Search for the cell housing the specified text and yield its [x, y] center coordinate. 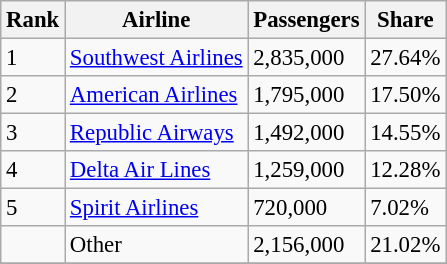
Southwest Airlines [156, 58]
12.28% [406, 170]
Rank [33, 20]
2,156,000 [306, 245]
1,492,000 [306, 133]
Spirit Airlines [156, 208]
14.55% [406, 133]
21.02% [406, 245]
1 [33, 58]
7.02% [406, 208]
1,795,000 [306, 95]
27.64% [406, 58]
Share [406, 20]
3 [33, 133]
American Airlines [156, 95]
1,259,000 [306, 170]
2,835,000 [306, 58]
720,000 [306, 208]
Other [156, 245]
Airline [156, 20]
17.50% [406, 95]
Passengers [306, 20]
Delta Air Lines [156, 170]
Republic Airways [156, 133]
4 [33, 170]
2 [33, 95]
5 [33, 208]
